Detect which cell encompasses the target text, then output its (x, y) center coordinate. 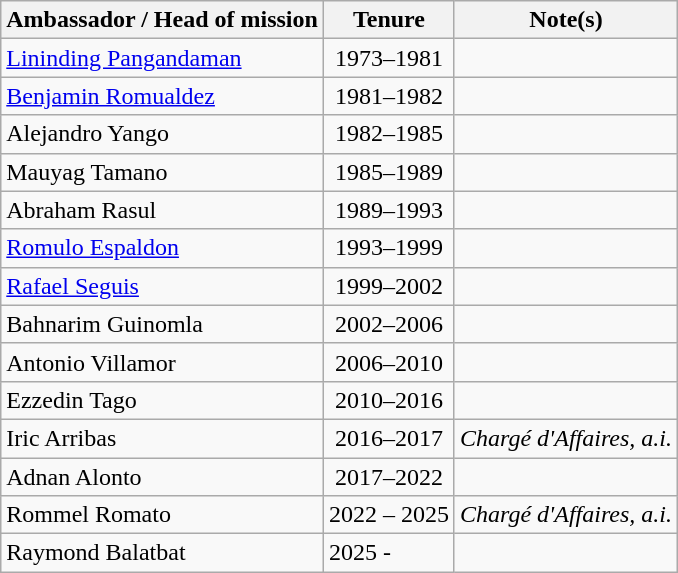
2016–2017 (388, 438)
Note(s) (566, 20)
1985–1989 (388, 172)
Abraham Rasul (162, 210)
Alejandro Yango (162, 134)
2006–2010 (388, 362)
Antonio Villamor (162, 362)
1981–1982 (388, 96)
Lininding Pangandaman (162, 58)
2010–2016 (388, 400)
Bahnarim Guinomla (162, 324)
2025 - (388, 553)
1993–1999 (388, 248)
1989–1993 (388, 210)
Adnan Alonto (162, 477)
Rafael Seguis (162, 286)
1999–2002 (388, 286)
Iric Arribas (162, 438)
2017–2022 (388, 477)
Benjamin Romualdez (162, 96)
Tenure (388, 20)
Romulo Espaldon (162, 248)
1982–1985 (388, 134)
Mauyag Tamano (162, 172)
2002–2006 (388, 324)
Ezzedin Tago (162, 400)
2022 – 2025 (388, 515)
1973–1981 (388, 58)
Raymond Balatbat (162, 553)
Ambassador / Head of mission (162, 20)
Rommel Romato (162, 515)
